Find where the given text appears and provide that cell's center as [x, y] coordinate. 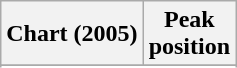
Chart (2005) [72, 34]
Peakposition [189, 34]
